Find where the given text appears and provide that cell's center as (X, Y) coordinate. 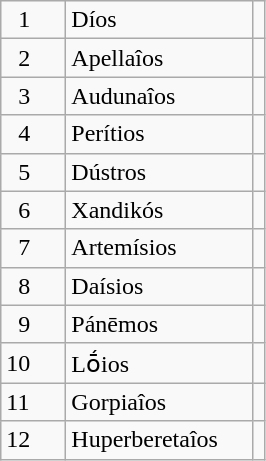
12 (34, 440)
Pánēmos (160, 324)
8 (34, 286)
10 (34, 363)
Lṓios (160, 363)
7 (34, 248)
Gorpiaîos (160, 402)
2 (34, 58)
Xandikós (160, 210)
Artemísios (160, 248)
Audunaîos (160, 96)
Daísios (160, 286)
Huperberetaîos (160, 440)
3 (34, 96)
9 (34, 324)
Dústros (160, 172)
5 (34, 172)
11 (34, 402)
6 (34, 210)
Díos (160, 20)
4 (34, 134)
Perítios (160, 134)
Apellaîos (160, 58)
1 (34, 20)
